Pinpoint the cell where the given text exists, returning its [x, y] midpoint coordinate. 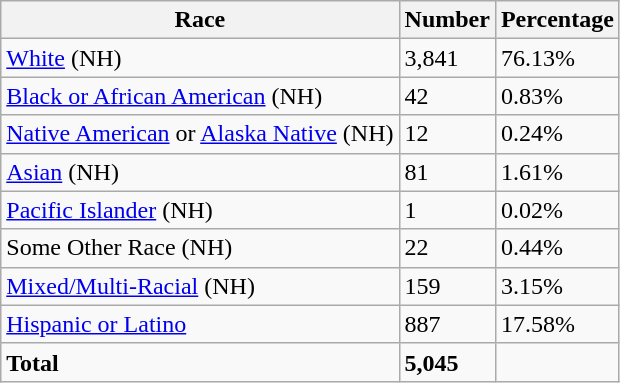
1 [447, 210]
3,841 [447, 58]
0.02% [557, 210]
3.15% [557, 286]
17.58% [557, 324]
0.44% [557, 248]
Race [200, 20]
5,045 [447, 362]
12 [447, 134]
Total [200, 362]
Hispanic or Latino [200, 324]
Mixed/Multi-Racial (NH) [200, 286]
0.24% [557, 134]
Number [447, 20]
Black or African American (NH) [200, 96]
White (NH) [200, 58]
Asian (NH) [200, 172]
887 [447, 324]
Native American or Alaska Native (NH) [200, 134]
42 [447, 96]
1.61% [557, 172]
159 [447, 286]
Pacific Islander (NH) [200, 210]
Percentage [557, 20]
Some Other Race (NH) [200, 248]
76.13% [557, 58]
81 [447, 172]
0.83% [557, 96]
22 [447, 248]
